Provide the [x, y] coordinate of the cell's center where the given text is located.  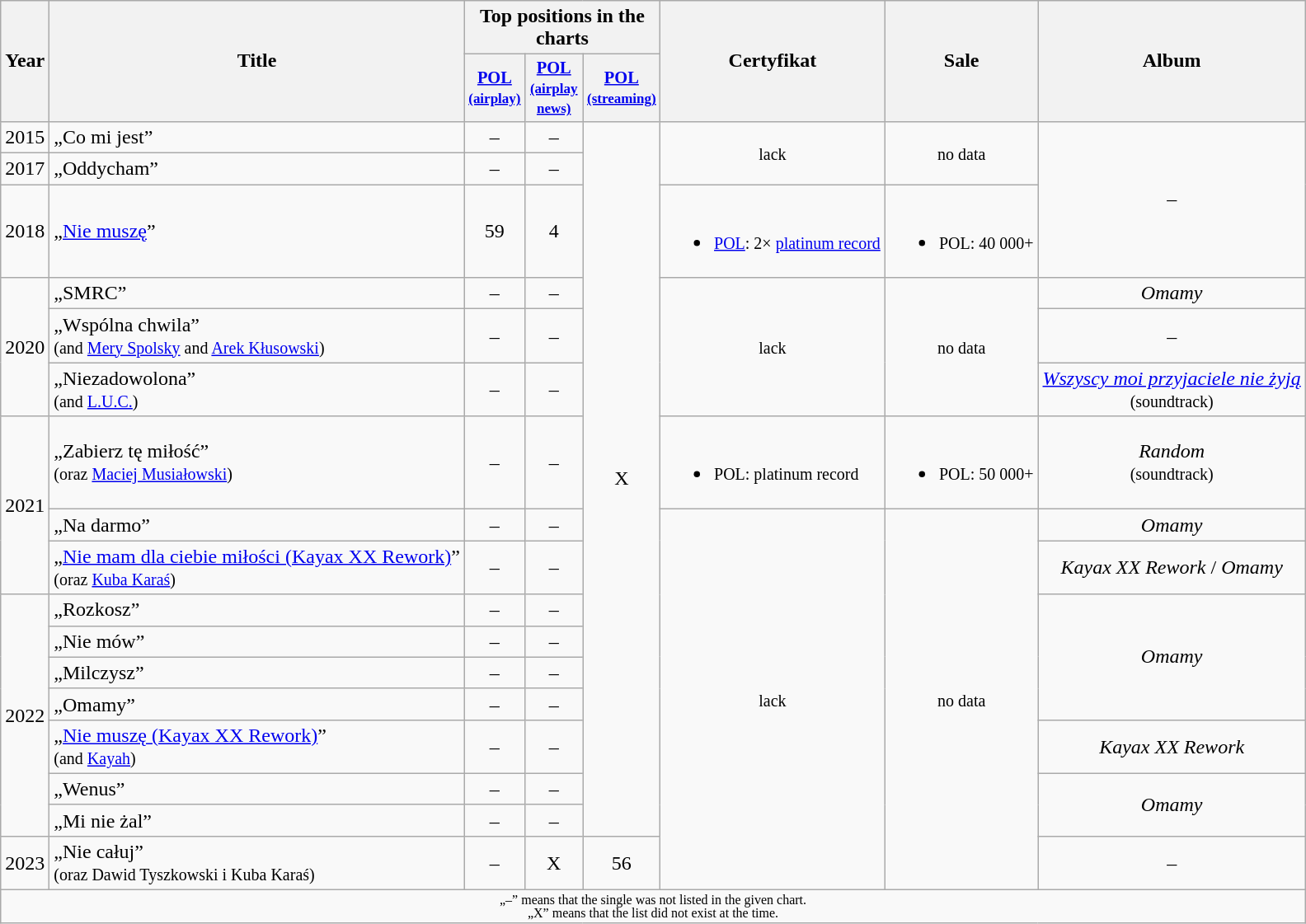
Certyfikat [773, 61]
„Wenus” [257, 789]
„Oddycham” [257, 169]
„Nie muszę (Kayax XX Rework)”(and Kayah) [257, 747]
2018 [25, 231]
POL(airplay) [495, 88]
2020 [25, 347]
Random(soundtrack) [1172, 463]
Year [25, 61]
Sale [961, 61]
„Nie mam dla ciebie miłości (Kayax XX Rework)”(oraz Kuba Karaś) [257, 567]
2022 [25, 715]
„Zabierz tę miłość”(oraz Maciej Musiałowski) [257, 463]
„Nie muszę” [257, 231]
„Niezadowolona”(and L.U.C.) [257, 389]
56 [622, 862]
2023 [25, 862]
2021 [25, 505]
Kayax XX Rework [1172, 747]
Wszyscy moi przyjaciele nie żyją(soundtrack) [1172, 389]
„Mi nie żal” [257, 820]
4 [554, 231]
59 [495, 231]
„Co mi jest” [257, 137]
Title [257, 61]
POL(airplaynews) [554, 88]
Album [1172, 61]
2015 [25, 137]
„Nie mów” [257, 641]
„SMRC” [257, 293]
POL: 40 000+ [961, 231]
„Wspólna chwila”(and Mery Spolsky and Arek Kłusowski) [257, 336]
Kayax XX Rework / Omamy [1172, 567]
2017 [25, 169]
„Rozkosz” [257, 610]
„–” means that the single was not listed in the given chart.„X” means that the list did not exist at the time. [653, 907]
„Na darmo” [257, 525]
POL: 2× platinum record [773, 231]
POL: platinum record [773, 463]
POL: 50 000+ [961, 463]
„Omamy” [257, 704]
Top positions in the charts [562, 28]
„Nie całuj”(oraz Dawid Tyszkowski i Kuba Karaś) [257, 862]
„Milczysz” [257, 673]
POL(streaming) [622, 88]
